Extract the (X, Y) coordinate from the center of the cell holding the provided text.  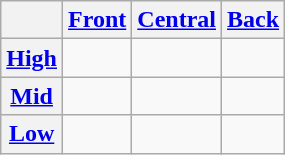
Front (98, 20)
Low (32, 134)
High (32, 58)
Central (177, 20)
Mid (32, 96)
Back (254, 20)
